For the text-containing cell, return its midpoint in [x, y] coordinate format. 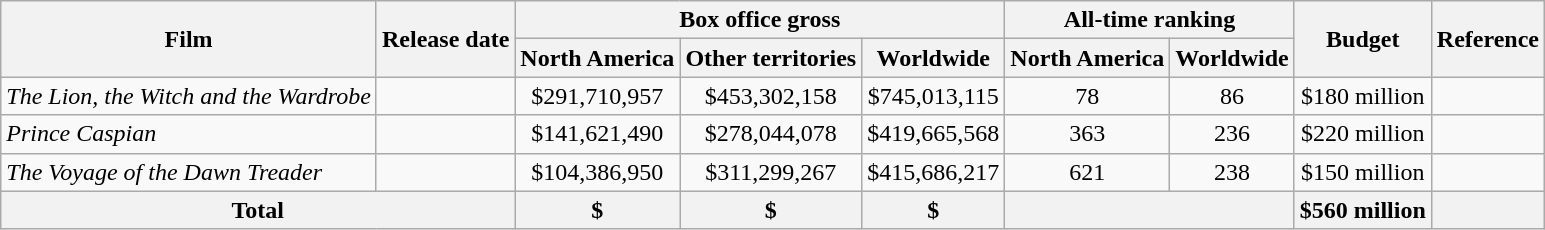
Reference [1488, 39]
$104,386,950 [598, 172]
$745,013,115 [934, 96]
78 [1088, 96]
$311,299,267 [771, 172]
$278,044,078 [771, 134]
$141,621,490 [598, 134]
$415,686,217 [934, 172]
The Lion, the Witch and the Wardrobe [189, 96]
Other territories [771, 58]
$419,665,568 [934, 134]
Prince Caspian [189, 134]
All-time ranking [1150, 20]
86 [1232, 96]
Release date [445, 39]
$291,710,957 [598, 96]
Budget [1362, 39]
$180 million [1362, 96]
Total [258, 210]
The Voyage of the Dawn Treader [189, 172]
Box office gross [760, 20]
363 [1088, 134]
$220 million [1362, 134]
$453,302,158 [771, 96]
$560 million [1362, 210]
$150 million [1362, 172]
621 [1088, 172]
236 [1232, 134]
238 [1232, 172]
Film [189, 39]
